Capture the cell that displays the provided text and extract its [X, Y] central coordinate. 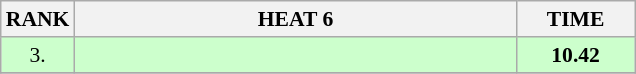
10.42 [576, 55]
RANK [38, 19]
3. [38, 55]
HEAT 6 [295, 19]
TIME [576, 19]
